Output the [x, y] coordinate of the center of the cell containing the given text.  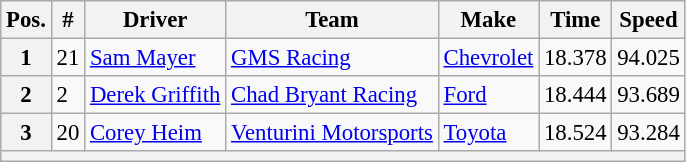
Time [576, 20]
18.524 [576, 133]
Derek Griffith [156, 95]
93.689 [648, 95]
21 [68, 58]
Sam Mayer [156, 58]
93.284 [648, 133]
Speed [648, 20]
Chad Bryant Racing [332, 95]
20 [68, 133]
Toyota [488, 133]
3 [26, 133]
1 [26, 58]
Make [488, 20]
18.444 [576, 95]
GMS Racing [332, 58]
Ford [488, 95]
Pos. [26, 20]
Driver [156, 20]
Team [332, 20]
94.025 [648, 58]
Chevrolet [488, 58]
# [68, 20]
Venturini Motorsports [332, 133]
18.378 [576, 58]
Corey Heim [156, 133]
